Capture the cell that displays the provided text and extract its (x, y) central coordinate. 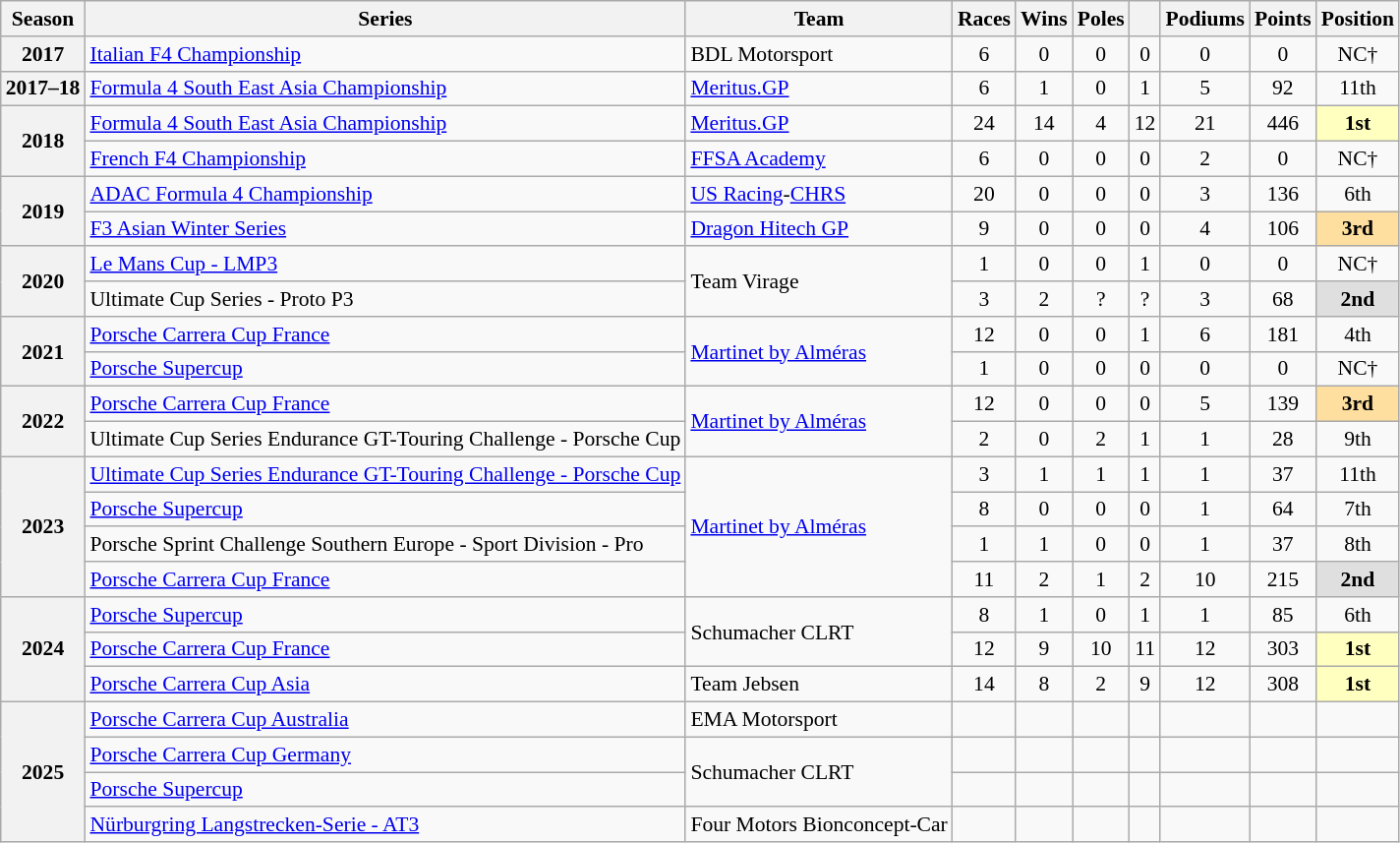
F3 Asian Winter Series (385, 229)
4th (1358, 334)
2025 (43, 772)
2023 (43, 526)
Points (1283, 19)
Dragon Hitech GP (819, 229)
BDL Motorsport (819, 54)
ADAC Formula 4 Championship (385, 194)
Team Jebsen (819, 685)
Wins (1044, 19)
Porsche Carrera Cup Germany (385, 754)
21 (1205, 124)
64 (1283, 510)
24 (984, 124)
7th (1358, 510)
2020 (43, 281)
136 (1283, 194)
215 (1283, 579)
92 (1283, 89)
Podiums (1205, 19)
Le Mans Cup - LMP3 (385, 265)
2017 (43, 54)
Italian F4 Championship (385, 54)
68 (1283, 299)
Series (385, 19)
2019 (43, 211)
446 (1283, 124)
Nürburgring Langstrecken-Serie - AT3 (385, 825)
Poles (1101, 19)
2017–18 (43, 89)
Team Virage (819, 281)
Porsche Sprint Challenge Southern Europe - Sport Division - Pro (385, 545)
Season (43, 19)
US Racing-CHRS (819, 194)
Porsche Carrera Cup Asia (385, 685)
Porsche Carrera Cup Australia (385, 720)
20 (984, 194)
Four Motors Bionconcept-Car (819, 825)
Races (984, 19)
Team (819, 19)
2018 (43, 142)
139 (1283, 404)
2024 (43, 649)
French F4 Championship (385, 159)
181 (1283, 334)
303 (1283, 649)
85 (1283, 615)
Ultimate Cup Series - Proto P3 (385, 299)
2021 (43, 352)
FFSA Academy (819, 159)
Position (1358, 19)
8th (1358, 545)
308 (1283, 685)
9th (1358, 440)
2022 (43, 421)
EMA Motorsport (819, 720)
28 (1283, 440)
106 (1283, 229)
